Determine the [X, Y] coordinate at the center of the cell enclosing the given text.  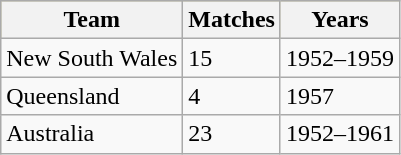
Australia [92, 134]
1952–1961 [340, 134]
4 [232, 96]
Team [92, 20]
Queensland [92, 96]
New South Wales [92, 58]
1957 [340, 96]
Years [340, 20]
15 [232, 58]
Matches [232, 20]
23 [232, 134]
1952–1959 [340, 58]
